Find where the given text appears and provide that cell's center as [x, y] coordinate. 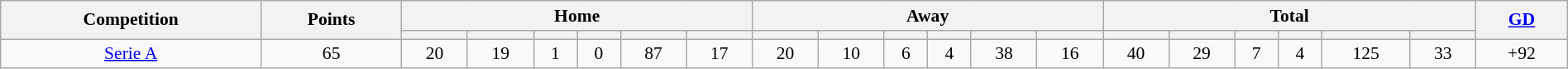
0 [599, 53]
Serie A [131, 53]
87 [653, 53]
Home [577, 16]
GD [1522, 20]
65 [332, 53]
17 [719, 53]
7 [1257, 53]
16 [1070, 53]
6 [906, 53]
1 [556, 53]
19 [500, 53]
Total [1290, 16]
40 [1136, 53]
33 [1443, 53]
29 [1202, 53]
10 [851, 53]
Away [928, 16]
125 [1366, 53]
+92 [1522, 53]
Competition [131, 20]
38 [1004, 53]
Points [332, 20]
